Identify which cell holds the provided text, then report its (x, y) central coordinate. 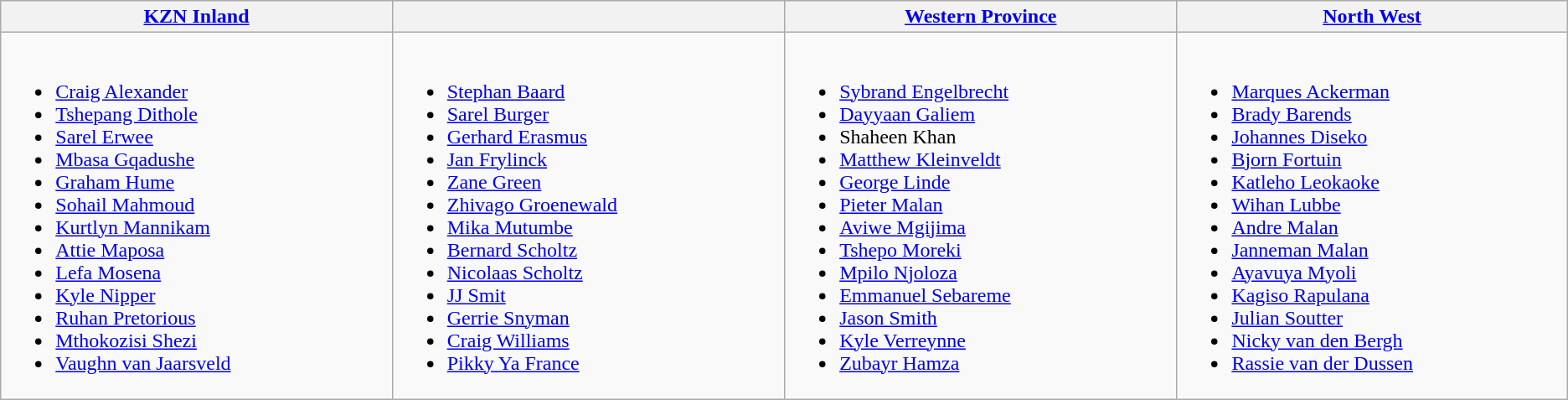
Western Province (981, 17)
North West (1372, 17)
KZN Inland (196, 17)
